From the cell containing the given text, extract its center point as [x, y] coordinate. 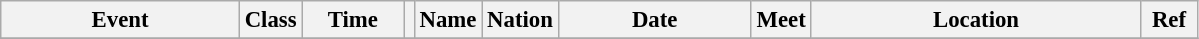
Meet [781, 20]
Name [448, 20]
Time [353, 20]
Ref [1169, 20]
Nation [520, 20]
Event [120, 20]
Location [976, 20]
Class [270, 20]
Date [654, 20]
